Return the (X, Y) coordinate for the center point of the cell that contains the specified text.  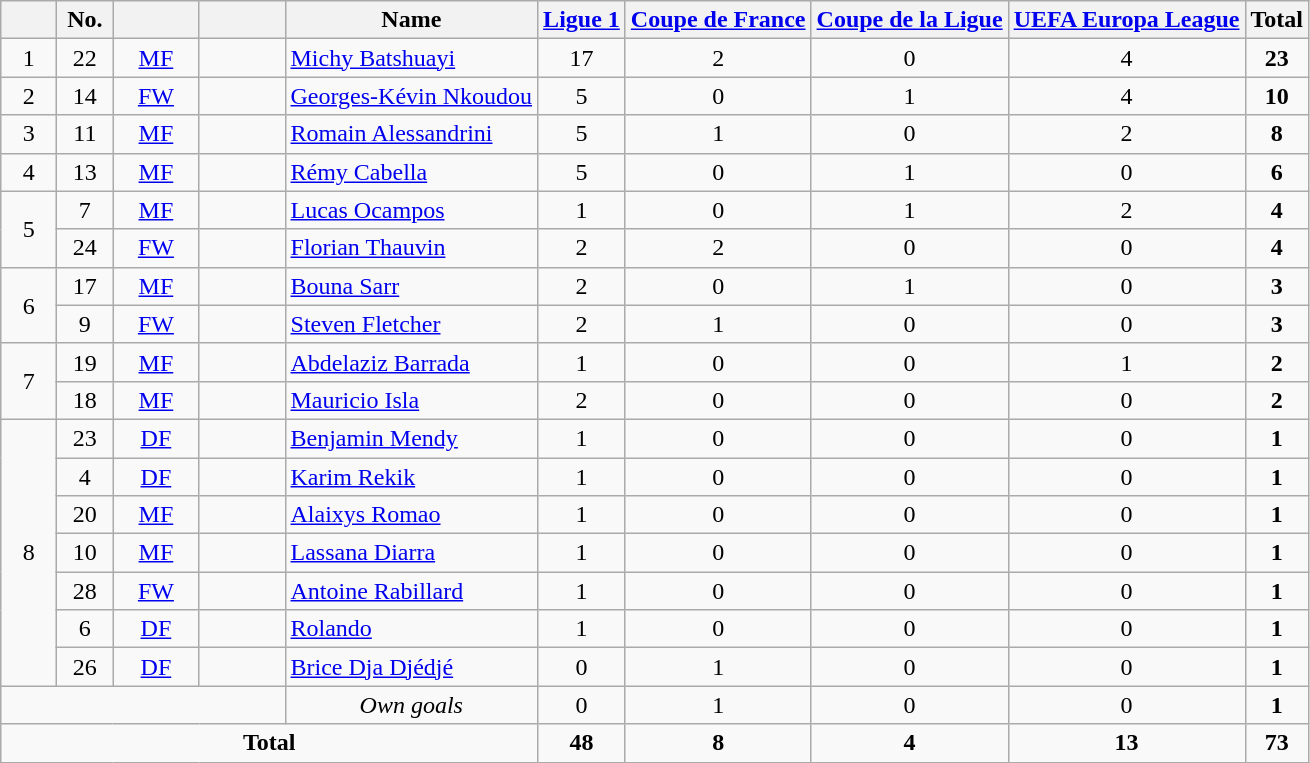
Benjamin Mendy (412, 438)
Karim Rekik (412, 477)
18 (85, 400)
22 (85, 58)
Coupe de France (718, 20)
Ligue 1 (582, 20)
Alaixys Romao (412, 515)
Florian Thauvin (412, 248)
Coupe de la Ligue (910, 20)
Lassana Diarra (412, 553)
Romain Alessandrini (412, 134)
20 (85, 515)
19 (85, 362)
24 (85, 248)
28 (85, 591)
Georges-Kévin Nkoudou (412, 96)
Steven Fletcher (412, 324)
14 (85, 96)
Antoine Rabillard (412, 591)
Rolando (412, 629)
Abdelaziz Barrada (412, 362)
11 (85, 134)
Lucas Ocampos (412, 210)
UEFA Europa League (1126, 20)
Name (412, 20)
No. (85, 20)
Brice Dja Djédjé (412, 667)
Rémy Cabella (412, 172)
48 (582, 743)
Own goals (412, 705)
Michy Batshuayi (412, 58)
Mauricio Isla (412, 400)
73 (1277, 743)
Bouna Sarr (412, 286)
9 (85, 324)
26 (85, 667)
